Return (X, Y) of the center of cell containing provided text 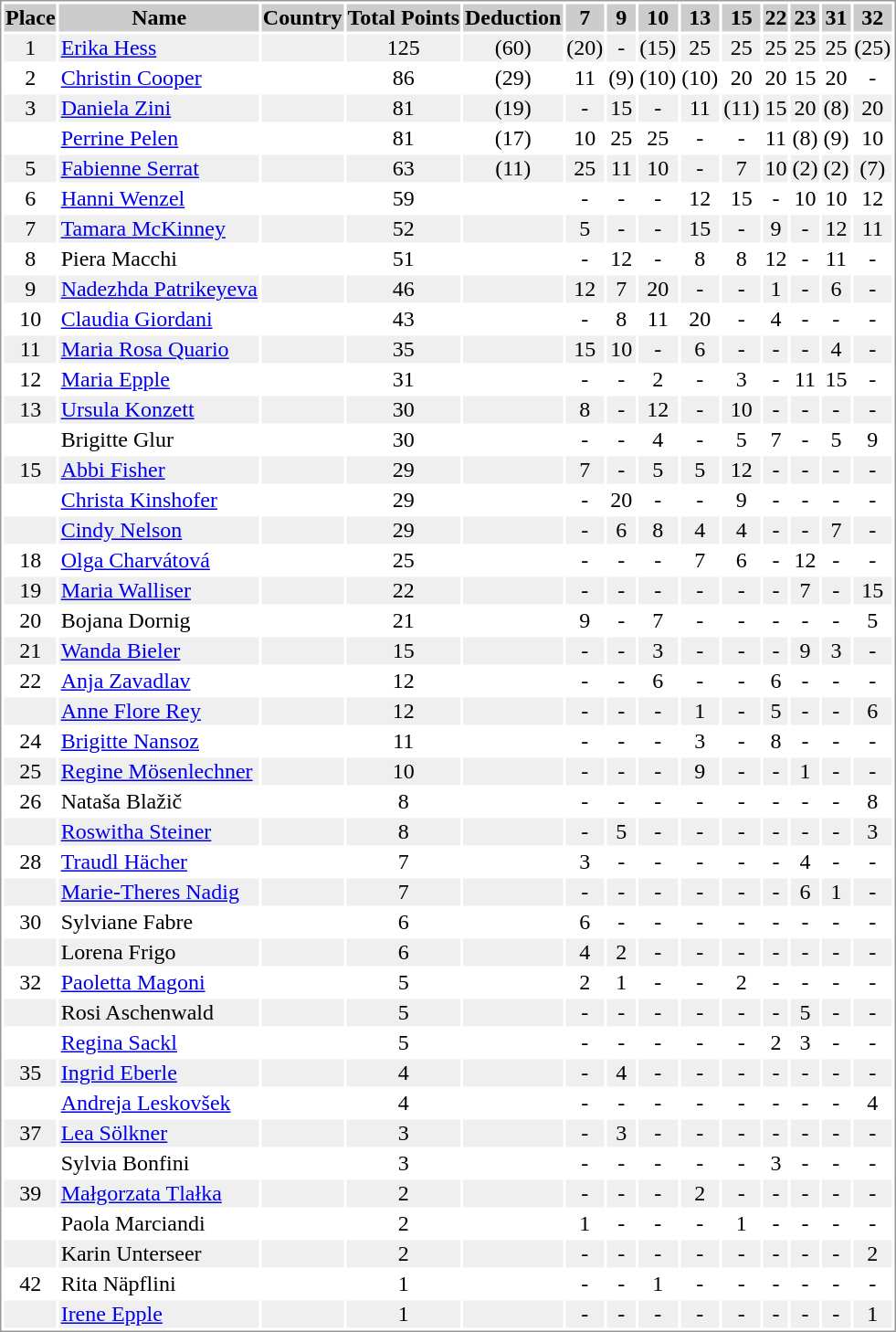
52 (404, 229)
(17) (513, 138)
Anja Zavadlav (159, 681)
Anne Flore Rey (159, 712)
Maria Epple (159, 379)
Nadezhda Patrikeyeva (159, 290)
46 (404, 290)
Paoletta Magoni (159, 982)
(29) (513, 78)
Name (159, 17)
Olga Charvátová (159, 560)
Nataša Blažič (159, 801)
Andreja Leskovšek (159, 1103)
125 (404, 48)
Cindy Nelson (159, 531)
Abbi Fisher (159, 470)
Place (30, 17)
Total Points (404, 17)
(7) (873, 169)
Christin Cooper (159, 78)
Claudia Giordani (159, 319)
Ursula Konzett (159, 410)
(25) (873, 48)
Rosi Aschenwald (159, 1013)
Lorena Frigo (159, 953)
23 (806, 17)
59 (404, 198)
Brigitte Nansoz (159, 741)
Irene Epple (159, 1315)
Christa Kinshofer (159, 500)
(15) (658, 48)
Roswitha Steiner (159, 832)
Hanni Wenzel (159, 198)
(60) (513, 48)
Daniela Zini (159, 109)
Deduction (513, 17)
19 (30, 591)
Sylvia Bonfini (159, 1163)
(19) (513, 109)
Country (302, 17)
86 (404, 78)
Tamara McKinney (159, 229)
Karin Unterseer (159, 1254)
Traudl Hächer (159, 862)
37 (30, 1134)
Lea Sölkner (159, 1134)
Ingrid Eberle (159, 1073)
Erika Hess (159, 48)
Brigitte Glur (159, 439)
63 (404, 169)
Marie-Theres Nadig (159, 893)
Regina Sackl (159, 1042)
43 (404, 319)
42 (30, 1284)
26 (30, 801)
51 (404, 259)
Perrine Pelen (159, 138)
Fabienne Serrat (159, 169)
Bojana Dornig (159, 620)
Maria Rosa Quario (159, 350)
Piera Macchi (159, 259)
Wanda Bieler (159, 651)
Małgorzata Tlałka (159, 1194)
18 (30, 560)
Paola Marciandi (159, 1223)
Regine Mösenlechner (159, 772)
28 (30, 862)
Rita Näpflini (159, 1284)
Maria Walliser (159, 591)
39 (30, 1194)
(20) (585, 48)
Sylviane Fabre (159, 922)
24 (30, 741)
